From the cell containing the given text, extract its center point as [x, y] coordinate. 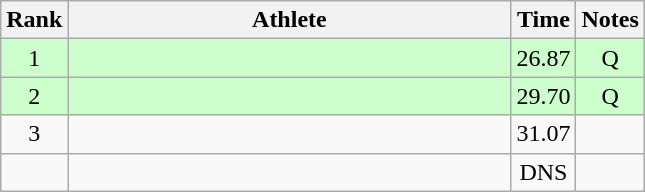
26.87 [544, 58]
Athlete [290, 20]
Time [544, 20]
2 [34, 96]
31.07 [544, 134]
Notes [610, 20]
Rank [34, 20]
3 [34, 134]
DNS [544, 172]
1 [34, 58]
29.70 [544, 96]
